Scan for the cell matching the given text and deliver its [X, Y] coordinate at center. 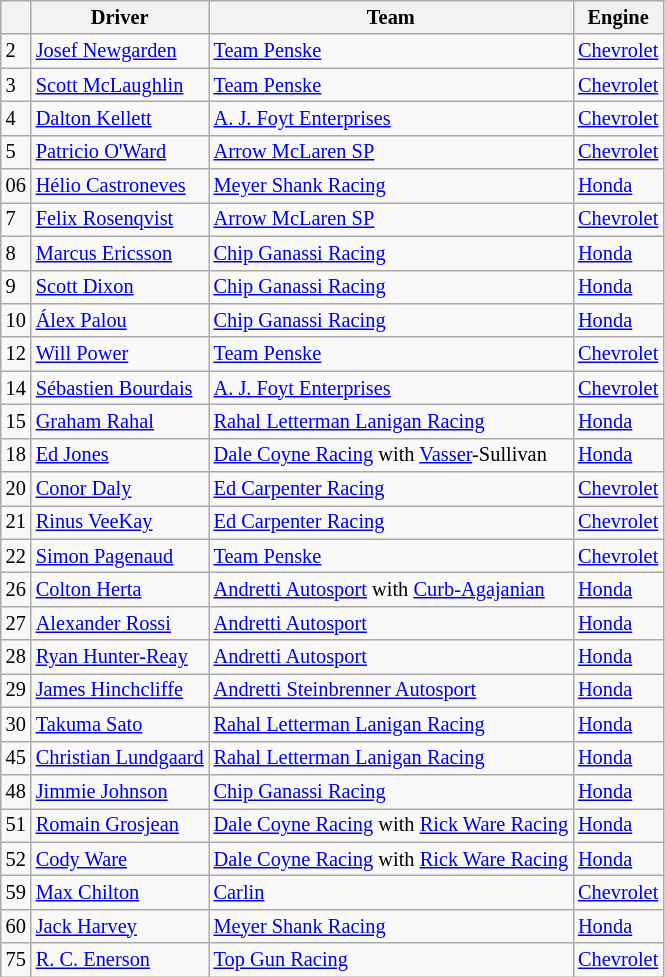
Rinus VeeKay [120, 522]
Team [391, 17]
Driver [120, 17]
18 [16, 455]
51 [16, 825]
29 [16, 690]
7 [16, 219]
21 [16, 522]
28 [16, 657]
8 [16, 253]
4 [16, 118]
R. C. Enerson [120, 960]
14 [16, 388]
Romain Grosjean [120, 825]
Hélio Castroneves [120, 186]
Scott Dixon [120, 287]
Jack Harvey [120, 926]
12 [16, 354]
Andretti Autosport with Curb-Agajanian [391, 589]
Felix Rosenqvist [120, 219]
60 [16, 926]
48 [16, 791]
15 [16, 421]
Ryan Hunter-Reay [120, 657]
22 [16, 556]
Patricio O'Ward [120, 152]
52 [16, 859]
Top Gun Racing [391, 960]
Jimmie Johnson [120, 791]
Andretti Steinbrenner Autosport [391, 690]
Carlin [391, 892]
Conor Daly [120, 489]
06 [16, 186]
Will Power [120, 354]
Colton Herta [120, 589]
James Hinchcliffe [120, 690]
30 [16, 724]
Ed Jones [120, 455]
Dale Coyne Racing with Vasser-Sullivan [391, 455]
26 [16, 589]
45 [16, 758]
Christian Lundgaard [120, 758]
Graham Rahal [120, 421]
Scott McLaughlin [120, 85]
5 [16, 152]
Alexander Rossi [120, 623]
Dalton Kellett [120, 118]
10 [16, 320]
27 [16, 623]
Takuma Sato [120, 724]
9 [16, 287]
Josef Newgarden [120, 51]
Álex Palou [120, 320]
75 [16, 960]
20 [16, 489]
Simon Pagenaud [120, 556]
Marcus Ericsson [120, 253]
Sébastien Bourdais [120, 388]
Max Chilton [120, 892]
Engine [618, 17]
Cody Ware [120, 859]
3 [16, 85]
2 [16, 51]
59 [16, 892]
